Output the [X, Y] coordinate of the center of the cell containing the given text.  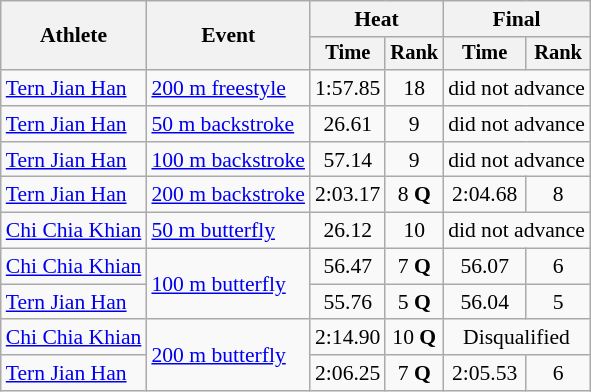
50 m butterfly [228, 231]
200 m butterfly [228, 356]
100 m backstroke [228, 160]
10 [414, 231]
5 Q [414, 302]
26.12 [348, 231]
200 m freestyle [228, 88]
18 [414, 88]
8 Q [414, 195]
200 m backstroke [228, 195]
26.61 [348, 124]
Event [228, 36]
2:06.25 [348, 373]
2:03.17 [348, 195]
Heat [376, 19]
8 [558, 195]
Final [516, 19]
57.14 [348, 160]
100 m butterfly [228, 284]
Athlete [74, 36]
56.07 [484, 267]
2:04.68 [484, 195]
5 [558, 302]
56.47 [348, 267]
Disqualified [516, 338]
50 m backstroke [228, 124]
1:57.85 [348, 88]
10 Q [414, 338]
2:14.90 [348, 338]
2:05.53 [484, 373]
55.76 [348, 302]
56.04 [484, 302]
